Output the [X, Y] coordinate of the center of the cell containing the given text.  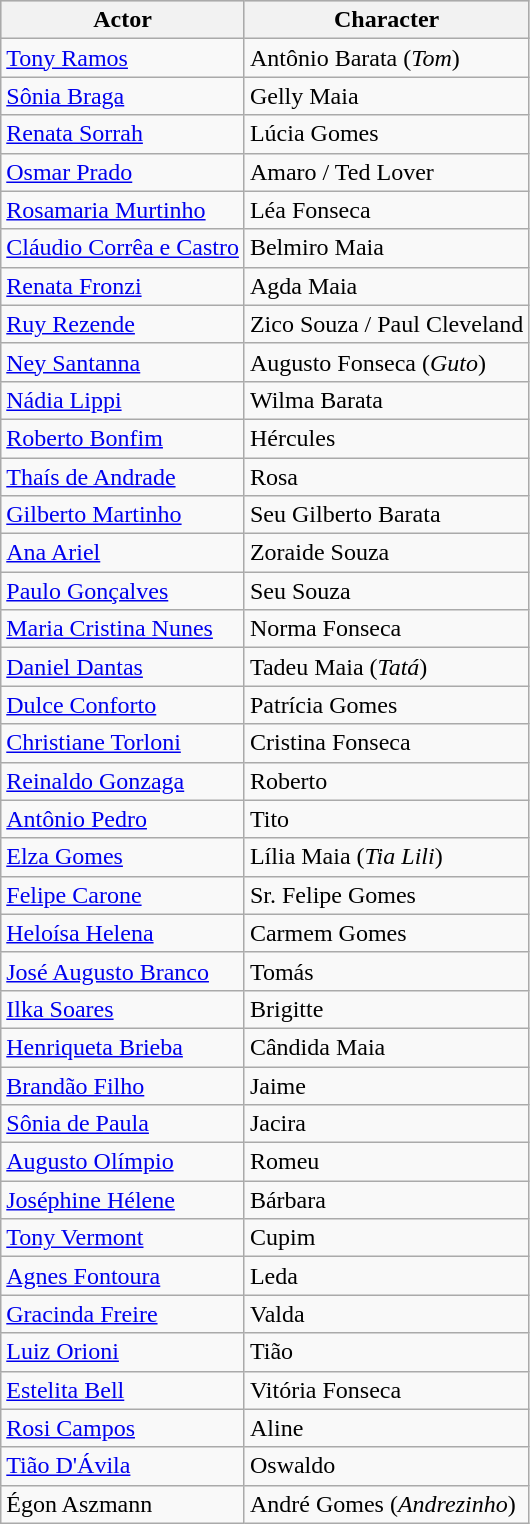
Seu Souza [386, 591]
Renata Sorrah [123, 134]
Augusto Olímpio [123, 1162]
Gilberto Martinho [123, 515]
Seu Gilberto Barata [386, 515]
Tony Ramos [123, 58]
Tito [386, 819]
Gracinda Freire [123, 1314]
Tony Vermont [123, 1238]
Leda [386, 1276]
Aline [386, 1428]
Augusto Fonseca (Guto) [386, 362]
Jacira [386, 1124]
Agda Maia [386, 286]
Maria Cristina Nunes [123, 629]
Roberto [386, 781]
Romeu [386, 1162]
Reinaldo Gonzaga [123, 781]
Dulce Conforto [123, 705]
Lúcia Gomes [386, 134]
Osmar Prado [123, 172]
Rosa [386, 477]
Ilka Soares [123, 1009]
Wilma Barata [386, 400]
Brandão Filho [123, 1085]
Cupim [386, 1238]
Sr. Felipe Gomes [386, 895]
Patrícia Gomes [386, 705]
Luiz Orioni [123, 1352]
Carmem Gomes [386, 933]
Tião [386, 1352]
Oswaldo [386, 1466]
Agnes Fontoura [123, 1276]
Valda [386, 1314]
Antônio Pedro [123, 819]
Gelly Maia [386, 96]
Vitória Fonseca [386, 1390]
Cândida Maia [386, 1047]
Ana Ariel [123, 553]
Zico Souza / Paul Cleveland [386, 324]
Thaís de Andrade [123, 477]
Cláudio Corrêa e Castro [123, 248]
Belmiro Maia [386, 248]
Zoraide Souza [386, 553]
Ruy Rezende [123, 324]
Égon Aszmann [123, 1504]
Roberto Bonfim [123, 438]
Elza Gomes [123, 857]
Cristina Fonseca [386, 743]
Norma Fonseca [386, 629]
Heloísa Helena [123, 933]
Tomás [386, 971]
Léa Fonseca [386, 210]
Brigitte [386, 1009]
Nádia Lippi [123, 400]
Antônio Barata (Tom) [386, 58]
Jaime [386, 1085]
Paulo Gonçalves [123, 591]
Tião D'Ávila [123, 1466]
Felipe Carone [123, 895]
Rosamaria Murtinho [123, 210]
Daniel Dantas [123, 667]
Actor [123, 20]
Character [386, 20]
Bárbara [386, 1200]
Sônia Braga [123, 96]
Lília Maia (Tia Lili) [386, 857]
Tadeu Maia (Tatá) [386, 667]
José Augusto Branco [123, 971]
Renata Fronzi [123, 286]
Estelita Bell [123, 1390]
Joséphine Hélene [123, 1200]
Rosi Campos [123, 1428]
Ney Santanna [123, 362]
André Gomes (Andrezinho) [386, 1504]
Amaro / Ted Lover [386, 172]
Sônia de Paula [123, 1124]
Christiane Torloni [123, 743]
Hércules [386, 438]
Henriqueta Brieba [123, 1047]
